Output the [x, y] coordinate of the center of the cell containing the given text.  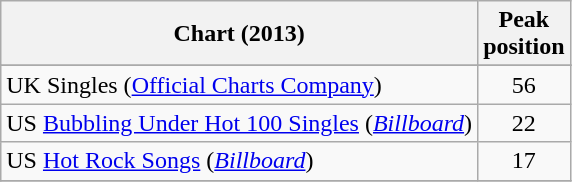
17 [524, 161]
US Bubbling Under Hot 100 Singles (Billboard) [240, 123]
56 [524, 85]
22 [524, 123]
Chart (2013) [240, 34]
US Hot Rock Songs (Billboard) [240, 161]
UK Singles (Official Charts Company) [240, 85]
Peakposition [524, 34]
